Pinpoint the cell where the given text exists, returning its [X, Y] midpoint coordinate. 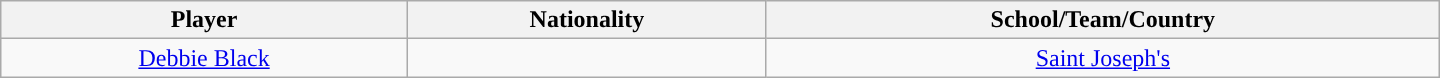
School/Team/Country [1102, 20]
Saint Joseph's [1102, 58]
Debbie Black [204, 58]
Player [204, 20]
Nationality [586, 20]
